Scan for the cell matching the given text and deliver its [X, Y] coordinate at center. 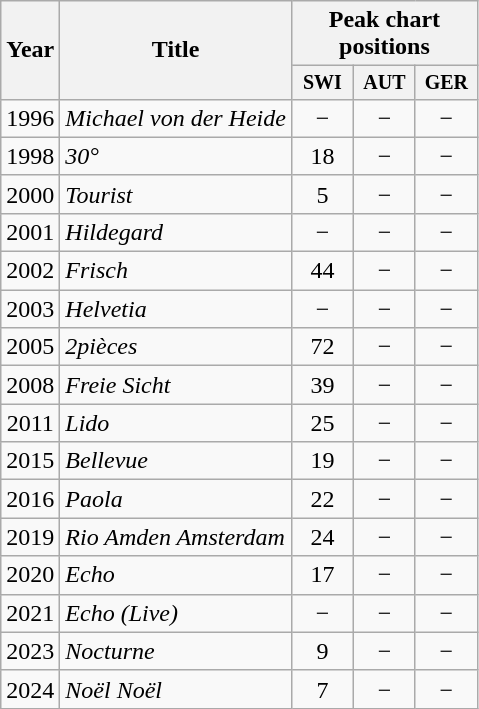
Year [30, 50]
39 [322, 385]
Peak chart positions [384, 34]
2003 [30, 309]
Lido [176, 423]
2019 [30, 537]
25 [322, 423]
SWI [322, 82]
Title [176, 50]
24 [322, 537]
GER [446, 82]
1996 [30, 118]
7 [322, 689]
Paola [176, 499]
Michael von der Heide [176, 118]
2005 [30, 347]
Freie Sicht [176, 385]
2015 [30, 461]
44 [322, 271]
72 [322, 347]
2008 [30, 385]
1998 [30, 156]
2002 [30, 271]
Frisch [176, 271]
Nocturne [176, 651]
Noël Noël [176, 689]
17 [322, 575]
2024 [30, 689]
2020 [30, 575]
Tourist [176, 194]
2016 [30, 499]
Rio Amden Amsterdam [176, 537]
2021 [30, 613]
5 [322, 194]
18 [322, 156]
22 [322, 499]
Bellevue [176, 461]
Hildegard [176, 232]
2011 [30, 423]
2001 [30, 232]
AUT [384, 82]
2000 [30, 194]
19 [322, 461]
2pièces [176, 347]
2023 [30, 651]
Helvetia [176, 309]
Echo [176, 575]
30° [176, 156]
9 [322, 651]
Echo (Live) [176, 613]
